Output the (X, Y) coordinate of the center of the cell containing the given text.  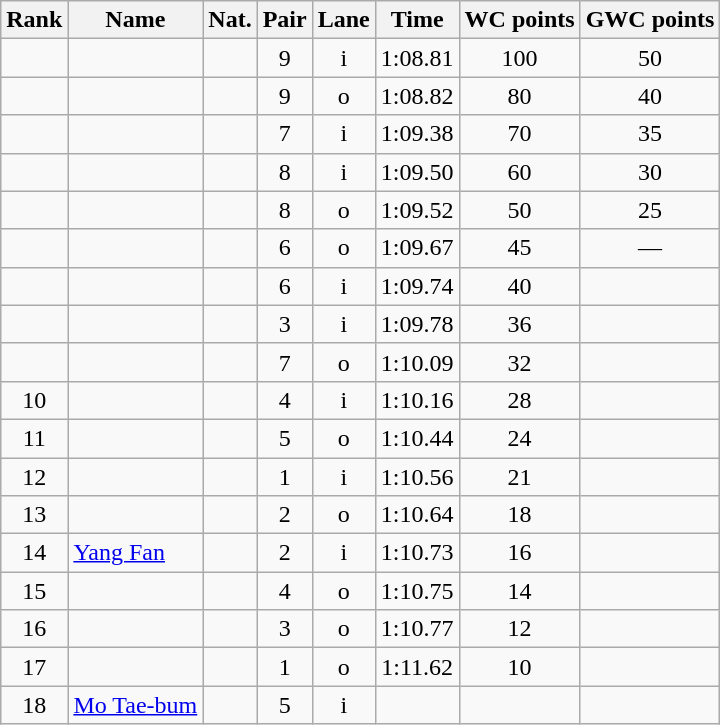
1:09.38 (417, 134)
30 (650, 172)
11 (34, 438)
1:10.73 (417, 553)
1:09.50 (417, 172)
1:10.16 (417, 400)
1:08.81 (417, 58)
70 (520, 134)
1:08.82 (417, 96)
1:09.67 (417, 248)
WC points (520, 20)
Mo Tae-bum (136, 705)
1:09.74 (417, 286)
Lane (344, 20)
Time (417, 20)
17 (34, 667)
100 (520, 58)
GWC points (650, 20)
1:10.56 (417, 477)
1:10.09 (417, 362)
1:09.78 (417, 324)
Name (136, 20)
25 (650, 210)
Nat. (230, 20)
21 (520, 477)
1:10.64 (417, 515)
Rank (34, 20)
32 (520, 362)
— (650, 248)
13 (34, 515)
15 (34, 591)
28 (520, 400)
Yang Fan (136, 553)
1:10.75 (417, 591)
60 (520, 172)
1:09.52 (417, 210)
1:10.44 (417, 438)
80 (520, 96)
36 (520, 324)
45 (520, 248)
35 (650, 134)
Pair (284, 20)
1:11.62 (417, 667)
1:10.77 (417, 629)
24 (520, 438)
